Locate the cell with the specified text and output its (x, y) center coordinate. 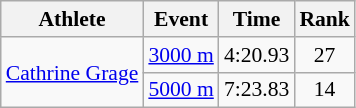
5000 m (180, 90)
Cathrine Grage (72, 72)
4:20.93 (256, 55)
Event (180, 19)
14 (324, 90)
7:23.83 (256, 90)
27 (324, 55)
Rank (324, 19)
Athlete (72, 19)
Time (256, 19)
3000 m (180, 55)
